Scan for the cell matching the given text and deliver its (x, y) coordinate at center. 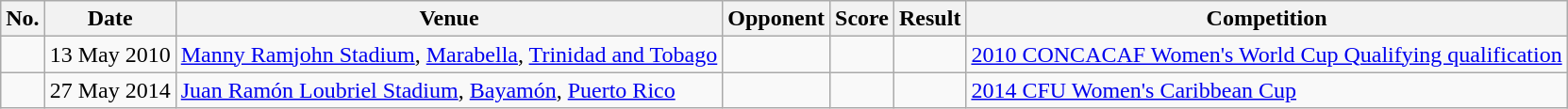
27 May 2014 (109, 90)
Juan Ramón Loubriel Stadium, Bayamón, Puerto Rico (449, 90)
Manny Ramjohn Stadium, Marabella, Trinidad and Tobago (449, 54)
Opponent (776, 19)
Venue (449, 19)
Competition (1266, 19)
13 May 2010 (109, 54)
Result (930, 19)
2014 CFU Women's Caribbean Cup (1266, 90)
Date (109, 19)
Score (862, 19)
No. (23, 19)
2010 CONCACAF Women's World Cup Qualifying qualification (1266, 54)
